Pinpoint the cell where the given text exists, returning its [x, y] midpoint coordinate. 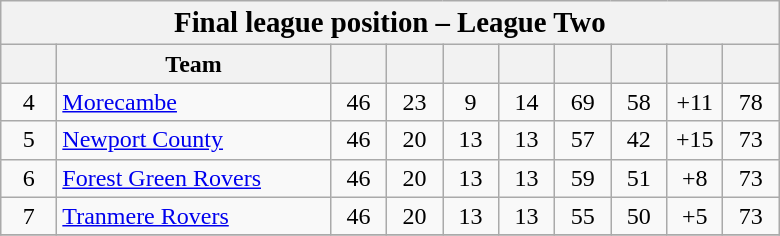
+5 [695, 216]
42 [639, 140]
14 [527, 102]
55 [583, 216]
Tranmere Rovers [194, 216]
50 [639, 216]
6 [29, 178]
Forest Green Rovers [194, 178]
78 [751, 102]
Morecambe [194, 102]
+11 [695, 102]
Team [194, 64]
23 [414, 102]
57 [583, 140]
9 [470, 102]
59 [583, 178]
58 [639, 102]
Final league position – League Two [390, 23]
+15 [695, 140]
+8 [695, 178]
69 [583, 102]
51 [639, 178]
4 [29, 102]
Newport County [194, 140]
5 [29, 140]
7 [29, 216]
